Pinpoint the cell where the given text exists, returning its (X, Y) midpoint coordinate. 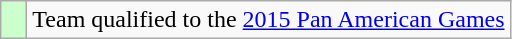
Team qualified to the 2015 Pan American Games (268, 20)
